Pinpoint the cell where the given text exists, returning its [x, y] midpoint coordinate. 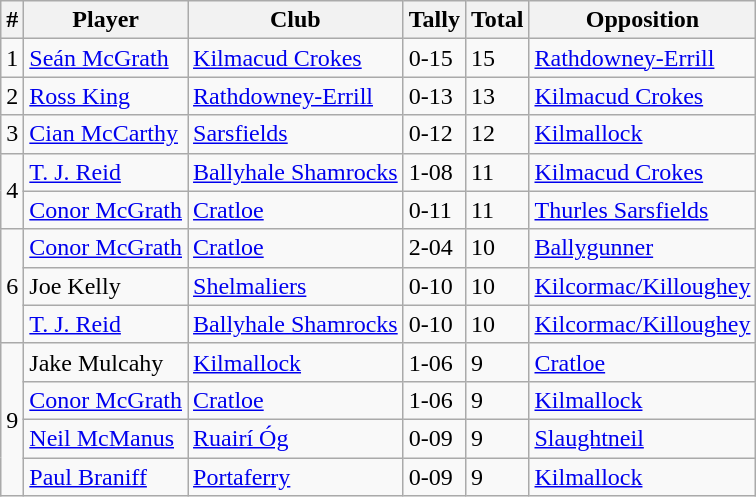
Slaughtneil [642, 438]
Sarsfields [296, 134]
Seán McGrath [106, 58]
Ross King [106, 96]
Thurles Sarsfields [642, 210]
15 [497, 58]
13 [497, 96]
Portaferry [296, 477]
Paul Braniff [106, 477]
Total [497, 20]
4 [12, 191]
Shelmaliers [296, 286]
Tally [434, 20]
0-12 [434, 134]
Ballygunner [642, 248]
0-13 [434, 96]
0-15 [434, 58]
Neil McManus [106, 438]
3 [12, 134]
Club [296, 20]
Cian McCarthy [106, 134]
Joe Kelly [106, 286]
1 [12, 58]
12 [497, 134]
Ruairí Óg [296, 438]
6 [12, 286]
2 [12, 96]
Opposition [642, 20]
1-08 [434, 172]
Player [106, 20]
0-11 [434, 210]
# [12, 20]
2-04 [434, 248]
Jake Mulcahy [106, 362]
